Extract the (X, Y) coordinate from the center of the cell holding the provided text.  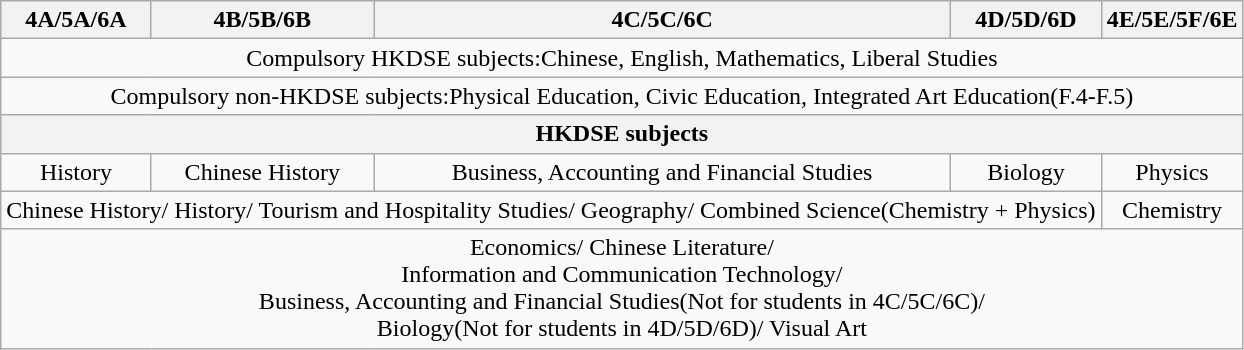
4D/5D/6D (1026, 20)
Biology (1026, 172)
Physics (1172, 172)
Business, Accounting and Financial Studies (662, 172)
Chinese History/ History/ Tourism and Hospitality Studies/ Geography/ Combined Science(Chemistry + Physics) (551, 210)
Chinese History (262, 172)
HKDSE subjects (622, 134)
Compulsory non-HKDSE subjects:Physical Education, Civic Education, Integrated Art Education(F.4-F.5) (622, 96)
4A/5A/6A (76, 20)
4E/5E/5F/6E (1172, 20)
Chemistry (1172, 210)
History (76, 172)
Compulsory HKDSE subjects:Chinese, English, Mathematics, Liberal Studies (622, 58)
4B/5B/6B (262, 20)
4C/5C/6C (662, 20)
